Locate the cell with the specified text and output its [X, Y] center coordinate. 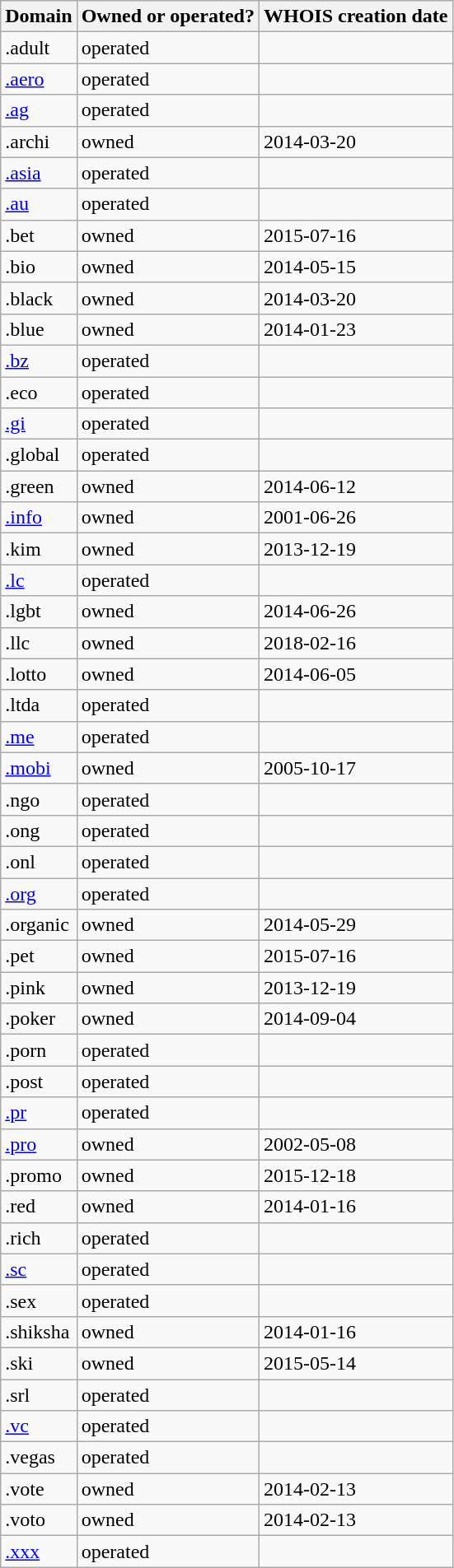
.blue [39, 329]
.au [39, 204]
.info [39, 518]
.pink [39, 988]
2014-09-04 [356, 1019]
.archi [39, 142]
.pet [39, 956]
.promo [39, 1175]
.voto [39, 1520]
.eco [39, 393]
2014-05-29 [356, 925]
2015-05-14 [356, 1363]
.poker [39, 1019]
.organic [39, 925]
.lgbt [39, 612]
.sc [39, 1269]
2014-06-05 [356, 674]
2002-05-08 [356, 1144]
.bz [39, 361]
.vc [39, 1426]
.shiksha [39, 1332]
2018-02-16 [356, 643]
.red [39, 1207]
.bio [39, 267]
.global [39, 455]
2014-05-15 [356, 267]
.rich [39, 1238]
.ltda [39, 705]
.ag [39, 110]
2014-06-12 [356, 486]
2001-06-26 [356, 518]
.aero [39, 79]
.adult [39, 48]
.post [39, 1082]
.asia [39, 173]
.gi [39, 424]
.me [39, 737]
.lc [39, 580]
.lotto [39, 674]
.mobi [39, 768]
2015-12-18 [356, 1175]
.ngo [39, 799]
.pro [39, 1144]
.vote [39, 1489]
Owned or operated? [168, 16]
.green [39, 486]
.kim [39, 549]
.bet [39, 235]
.llc [39, 643]
2005-10-17 [356, 768]
.porn [39, 1050]
.ong [39, 831]
.onl [39, 862]
.org [39, 893]
.ski [39, 1363]
.xxx [39, 1552]
WHOIS creation date [356, 16]
.vegas [39, 1458]
2014-01-23 [356, 329]
.pr [39, 1113]
.black [39, 298]
2014-06-26 [356, 612]
.srl [39, 1395]
.sex [39, 1300]
Domain [39, 16]
